Return [x, y] of the center of cell containing provided text 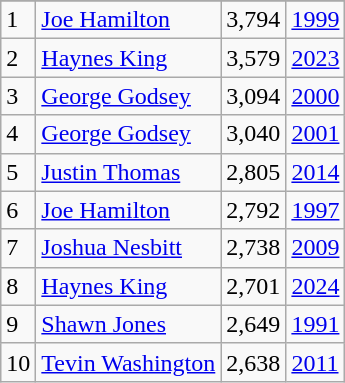
10 [18, 362]
2,792 [254, 210]
3,094 [254, 96]
2001 [316, 134]
2,638 [254, 362]
2024 [316, 286]
2014 [316, 172]
7 [18, 248]
1 [18, 20]
Joshua Nesbitt [128, 248]
3,794 [254, 20]
2 [18, 58]
2,649 [254, 324]
1991 [316, 324]
9 [18, 324]
2011 [316, 362]
2009 [316, 248]
2,738 [254, 248]
2,701 [254, 286]
5 [18, 172]
8 [18, 286]
3 [18, 96]
6 [18, 210]
2,805 [254, 172]
4 [18, 134]
3,040 [254, 134]
Tevin Washington [128, 362]
Shawn Jones [128, 324]
1997 [316, 210]
1999 [316, 20]
2000 [316, 96]
3,579 [254, 58]
Justin Thomas [128, 172]
2023 [316, 58]
